Output the (X, Y) coordinate of the center of the cell containing the given text.  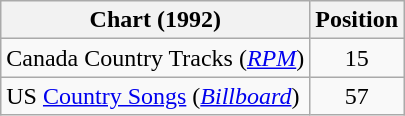
57 (357, 96)
15 (357, 58)
Position (357, 20)
US Country Songs (Billboard) (156, 96)
Canada Country Tracks (RPM) (156, 58)
Chart (1992) (156, 20)
